Find where the given text appears and provide that cell's center as (X, Y) coordinate. 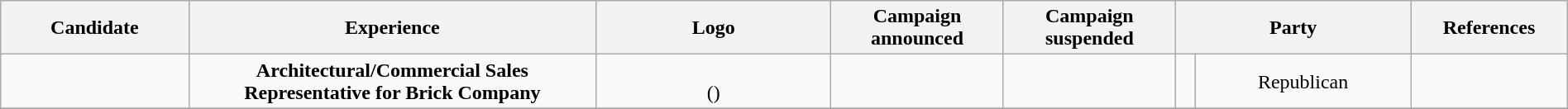
Architectural/Commercial Sales Representative for Brick Company (392, 81)
Party (1293, 28)
Campaign suspended (1089, 28)
Logo (714, 28)
References (1489, 28)
Campaign announced (917, 28)
Experience (392, 28)
Republican (1303, 81)
Candidate (94, 28)
() (714, 81)
